Capture the cell that displays the provided text and extract its (X, Y) central coordinate. 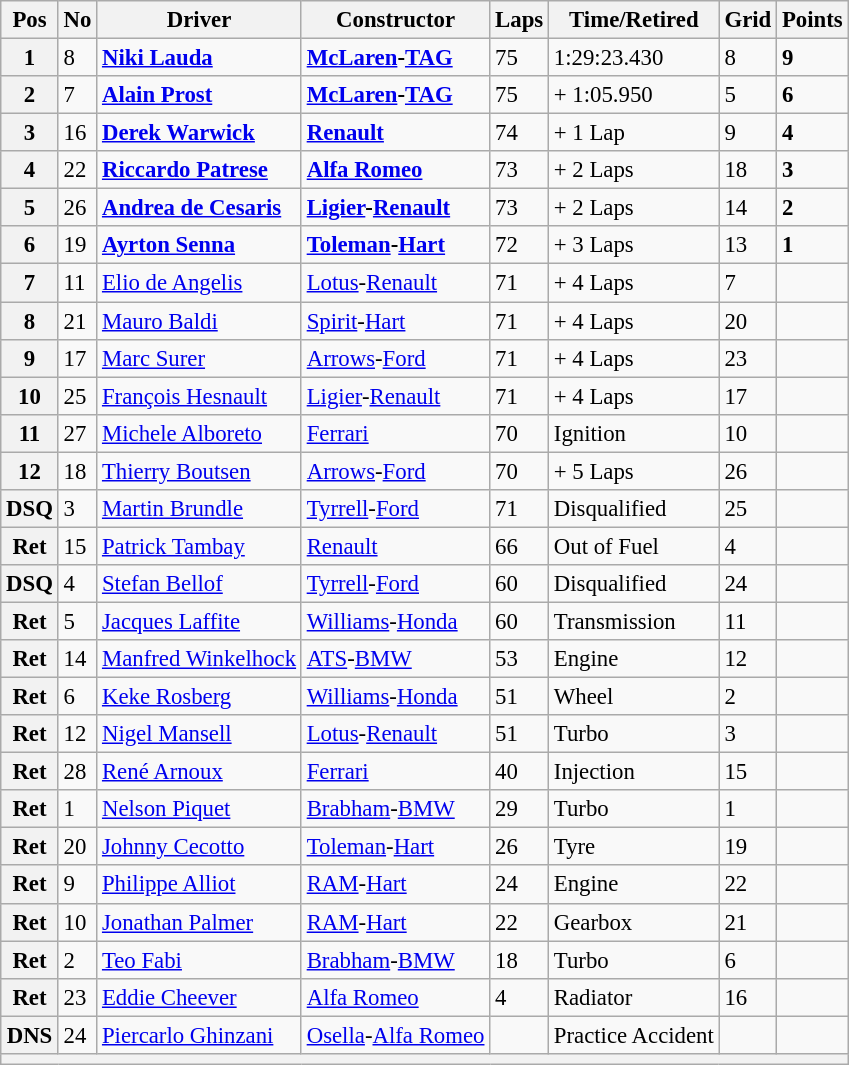
Radiator (634, 997)
66 (520, 546)
ATS-BMW (395, 659)
+ 1:05.950 (634, 95)
Stefan Bellof (200, 584)
Niki Lauda (200, 58)
Time/Retired (634, 20)
53 (520, 659)
Pos (30, 20)
Mauro Baldi (200, 321)
Nelson Piquet (200, 809)
Osella-Alfa Romeo (395, 1035)
Grid (748, 20)
Keke Rosberg (200, 697)
Teo Fabi (200, 960)
Jacques Laffite (200, 621)
40 (520, 772)
74 (520, 133)
Piercarlo Ghinzani (200, 1035)
Injection (634, 772)
28 (77, 772)
DNS (30, 1035)
René Arnoux (200, 772)
No (77, 20)
Points (812, 20)
Derek Warwick (200, 133)
Wheel (634, 697)
François Hesnault (200, 396)
Driver (200, 20)
Thierry Boutsen (200, 471)
Andrea de Cesaris (200, 208)
Patrick Tambay (200, 546)
Nigel Mansell (200, 734)
Martin Brundle (200, 509)
Constructor (395, 20)
Manfred Winkelhock (200, 659)
Ignition (634, 433)
Alain Prost (200, 95)
Johnny Cecotto (200, 847)
Transmission (634, 621)
Spirit-Hart (395, 321)
Elio de Angelis (200, 283)
13 (748, 245)
Riccardo Patrese (200, 170)
29 (520, 809)
Gearbox (634, 922)
Tyre (634, 847)
Jonathan Palmer (200, 922)
Laps (520, 20)
Practice Accident (634, 1035)
Philippe Alliot (200, 885)
72 (520, 245)
Eddie Cheever (200, 997)
+ 5 Laps (634, 471)
+ 3 Laps (634, 245)
+ 1 Lap (634, 133)
Ayrton Senna (200, 245)
Out of Fuel (634, 546)
Marc Surer (200, 358)
1:29:23.430 (634, 58)
Michele Alboreto (200, 433)
27 (77, 433)
